Find where the given text appears and provide that cell's center as [X, Y] coordinate. 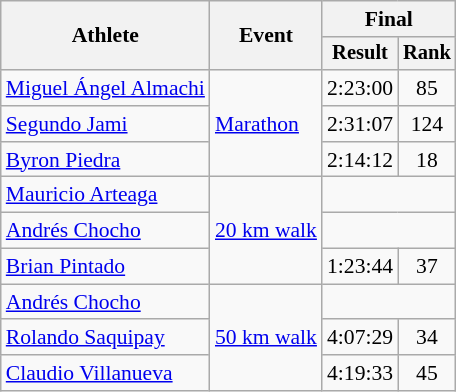
Byron Piedra [106, 160]
Marathon [266, 124]
45 [427, 373]
Brian Pintado [106, 267]
Segundo Jami [106, 124]
Rolando Saquipay [106, 338]
Event [266, 36]
37 [427, 267]
Mauricio Arteaga [106, 195]
50 km walk [266, 338]
4:07:29 [360, 338]
2:14:12 [360, 160]
1:23:44 [360, 267]
Final [389, 19]
Rank [427, 54]
4:19:33 [360, 373]
20 km walk [266, 230]
Result [360, 54]
85 [427, 88]
2:31:07 [360, 124]
2:23:00 [360, 88]
Athlete [106, 36]
124 [427, 124]
18 [427, 160]
34 [427, 338]
Miguel Ángel Almachi [106, 88]
Claudio Villanueva [106, 373]
